Detect which cell encompasses the target text, then output its (x, y) center coordinate. 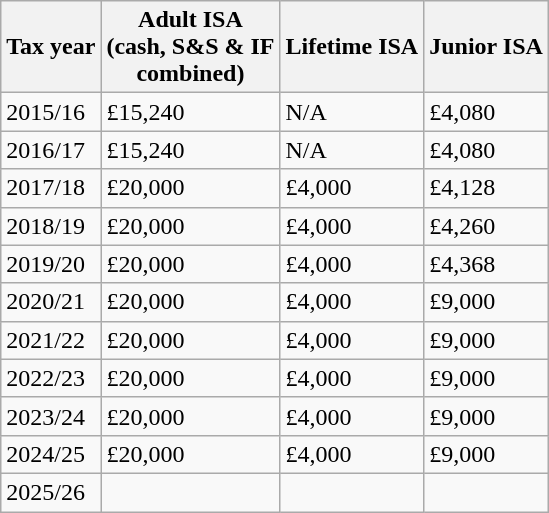
Adult ISA(cash, S&S & IFcombined) (190, 47)
2024/25 (51, 454)
2015/16 (51, 112)
2022/23 (51, 378)
Tax year (51, 47)
2021/22 (51, 340)
2016/17 (51, 150)
2025/26 (51, 492)
£4,260 (486, 226)
2020/21 (51, 302)
2017/18 (51, 188)
2023/24 (51, 416)
2019/20 (51, 264)
Junior ISA (486, 47)
£4,368 (486, 264)
£4,128 (486, 188)
Lifetime ISA (352, 47)
2018/19 (51, 226)
